Search for the cell housing the specified text and yield its [x, y] center coordinate. 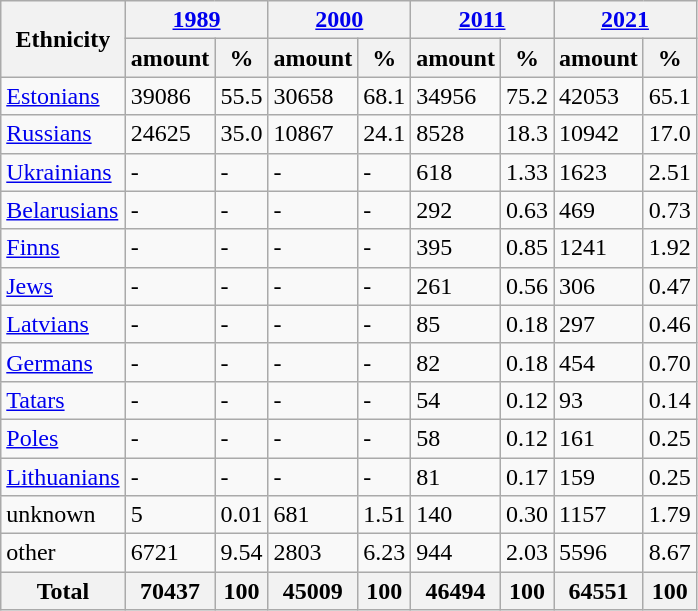
6.23 [384, 553]
Latvians [63, 324]
5596 [599, 553]
Estonians [63, 96]
75.2 [526, 96]
944 [456, 553]
65.1 [670, 96]
Germans [63, 362]
2.51 [670, 172]
292 [456, 210]
58 [456, 438]
81 [456, 477]
469 [599, 210]
34956 [456, 96]
1.51 [384, 515]
1157 [599, 515]
1623 [599, 172]
unknown [63, 515]
395 [456, 248]
0.47 [670, 286]
297 [599, 324]
2021 [626, 20]
618 [456, 172]
Jews [63, 286]
0.56 [526, 286]
140 [456, 515]
54 [456, 400]
0.14 [670, 400]
35.0 [242, 134]
Ukrainians [63, 172]
other [63, 553]
0.70 [670, 362]
Belarusians [63, 210]
46494 [456, 591]
Finns [63, 248]
0.46 [670, 324]
6721 [170, 553]
0.30 [526, 515]
1241 [599, 248]
18.3 [526, 134]
5 [170, 515]
261 [456, 286]
2011 [482, 20]
10942 [599, 134]
Poles [63, 438]
159 [599, 477]
24625 [170, 134]
45009 [313, 591]
2803 [313, 553]
0.85 [526, 248]
0.01 [242, 515]
681 [313, 515]
2.03 [526, 553]
1989 [196, 20]
Russians [63, 134]
1.33 [526, 172]
Total [63, 591]
0.63 [526, 210]
161 [599, 438]
9.54 [242, 553]
8.67 [670, 553]
85 [456, 324]
2000 [340, 20]
0.17 [526, 477]
39086 [170, 96]
8528 [456, 134]
1.79 [670, 515]
10867 [313, 134]
1.92 [670, 248]
68.1 [384, 96]
17.0 [670, 134]
42053 [599, 96]
82 [456, 362]
306 [599, 286]
24.1 [384, 134]
Tatars [63, 400]
93 [599, 400]
70437 [170, 591]
55.5 [242, 96]
Lithuanians [63, 477]
Ethnicity [63, 39]
30658 [313, 96]
0.73 [670, 210]
454 [599, 362]
64551 [599, 591]
